From the cell containing the given text, extract its center point as [x, y] coordinate. 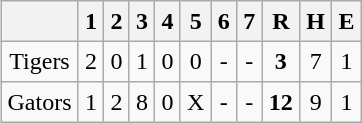
X [196, 102]
H [316, 21]
5 [196, 21]
12 [281, 102]
4 [168, 21]
Tigers [40, 61]
Gators [40, 102]
E [347, 21]
8 [142, 102]
R [281, 21]
9 [316, 102]
6 [224, 21]
